For the text-containing cell, return its midpoint in (x, y) coordinate format. 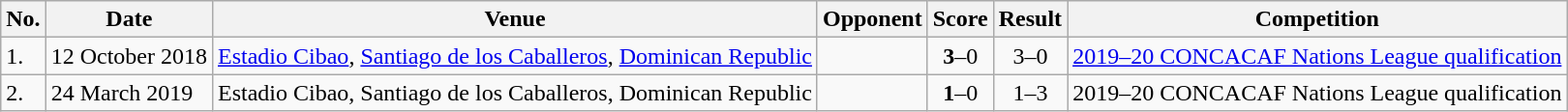
1. (23, 56)
1–3 (1030, 93)
Venue (515, 19)
2. (23, 93)
Score (960, 19)
12 October 2018 (129, 56)
24 March 2019 (129, 93)
No. (23, 19)
Date (129, 19)
1–0 (960, 93)
Competition (1317, 19)
Result (1030, 19)
Opponent (872, 19)
